Output the [x, y] coordinate of the center of the cell containing the given text.  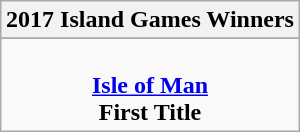
2017 Island Games Winners [150, 20]
Isle of ManFirst Title [150, 85]
